For the text-containing cell, return its midpoint in (X, Y) coordinate format. 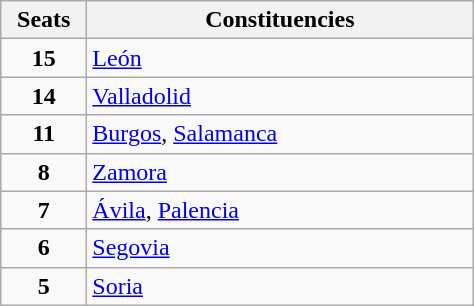
Ávila, Palencia (280, 210)
6 (44, 248)
7 (44, 210)
8 (44, 172)
Zamora (280, 172)
Valladolid (280, 96)
15 (44, 58)
Burgos, Salamanca (280, 134)
Soria (280, 286)
14 (44, 96)
León (280, 58)
5 (44, 286)
Constituencies (280, 20)
11 (44, 134)
Segovia (280, 248)
Seats (44, 20)
